For the text-containing cell, return its midpoint in [X, Y] coordinate format. 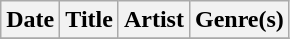
Date [30, 20]
Artist [154, 20]
Title [90, 20]
Genre(s) [239, 20]
